Find where the given text appears and provide that cell's center as (X, Y) coordinate. 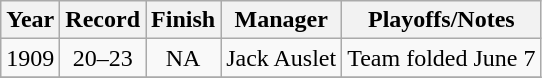
20–23 (103, 58)
Year (30, 20)
NA (184, 58)
Manager (282, 20)
Record (103, 20)
Jack Auslet (282, 58)
Team folded June 7 (442, 58)
1909 (30, 58)
Playoffs/Notes (442, 20)
Finish (184, 20)
